Extract the [X, Y] coordinate from the center of the cell holding the provided text.  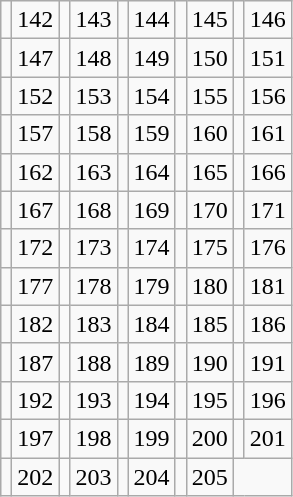
151 [268, 58]
165 [210, 172]
192 [36, 400]
185 [210, 324]
200 [210, 438]
204 [152, 477]
162 [36, 172]
190 [210, 362]
176 [268, 248]
146 [268, 20]
201 [268, 438]
170 [210, 210]
147 [36, 58]
175 [210, 248]
158 [94, 134]
152 [36, 96]
189 [152, 362]
194 [152, 400]
153 [94, 96]
161 [268, 134]
188 [94, 362]
143 [94, 20]
167 [36, 210]
197 [36, 438]
171 [268, 210]
144 [152, 20]
196 [268, 400]
164 [152, 172]
145 [210, 20]
169 [152, 210]
191 [268, 362]
166 [268, 172]
172 [36, 248]
160 [210, 134]
180 [210, 286]
177 [36, 286]
193 [94, 400]
173 [94, 248]
149 [152, 58]
187 [36, 362]
155 [210, 96]
174 [152, 248]
154 [152, 96]
159 [152, 134]
182 [36, 324]
183 [94, 324]
178 [94, 286]
163 [94, 172]
181 [268, 286]
157 [36, 134]
142 [36, 20]
184 [152, 324]
156 [268, 96]
168 [94, 210]
202 [36, 477]
148 [94, 58]
179 [152, 286]
199 [152, 438]
186 [268, 324]
198 [94, 438]
150 [210, 58]
195 [210, 400]
205 [210, 477]
203 [94, 477]
